Determine the (x, y) coordinate at the center of the cell enclosing the given text.  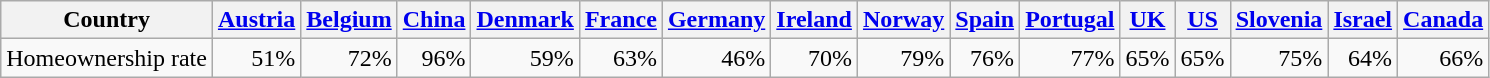
China (434, 20)
75% (1279, 58)
66% (1444, 58)
51% (256, 58)
79% (903, 58)
Austria (256, 20)
72% (349, 58)
59% (525, 58)
Slovenia (1279, 20)
Spain (985, 20)
64% (1363, 58)
63% (620, 58)
Ireland (814, 20)
Canada (1444, 20)
Israel (1363, 20)
Portugal (1070, 20)
70% (814, 58)
46% (716, 58)
France (620, 20)
77% (1070, 58)
Denmark (525, 20)
UK (1148, 20)
Homeownership rate (107, 58)
US (1202, 20)
Country (107, 20)
76% (985, 58)
Belgium (349, 20)
96% (434, 58)
Norway (903, 20)
Germany (716, 20)
